Identify which cell holds the provided text, then report its [X, Y] central coordinate. 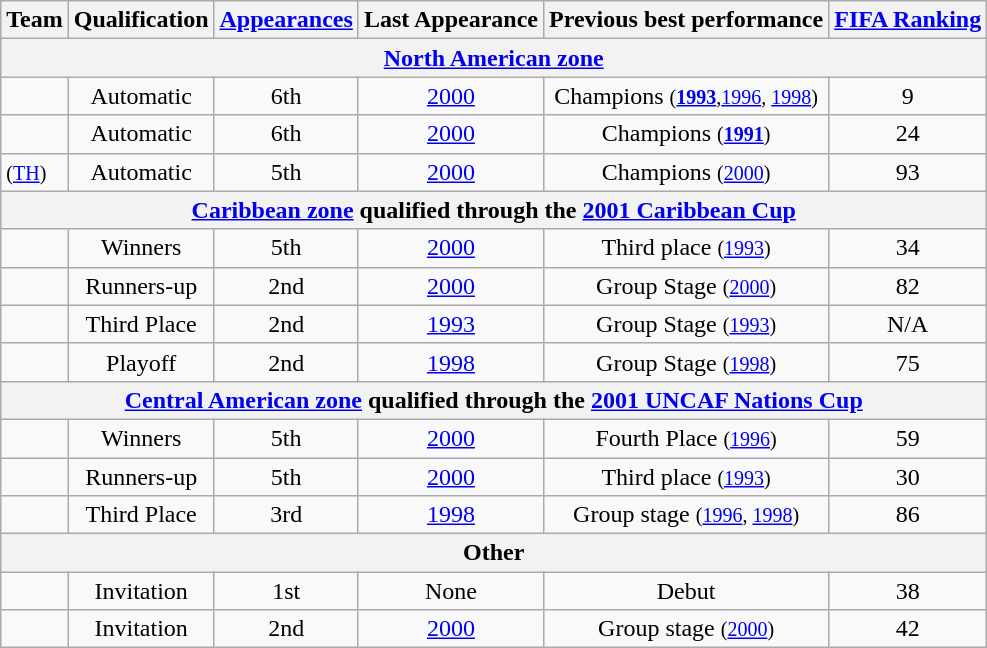
Champions (1991) [686, 134]
Other [494, 553]
Caribbean zone qualified through the 2001 Caribbean Cup [494, 210]
Team [35, 20]
1st [286, 591]
Playoff [141, 362]
59 [908, 438]
38 [908, 591]
Fourth Place (1996) [686, 438]
75 [908, 362]
Last Appearance [450, 20]
Debut [686, 591]
30 [908, 477]
86 [908, 515]
Previous best performance [686, 20]
34 [908, 248]
(TH) [35, 172]
42 [908, 629]
Central American zone qualified through the 2001 UNCAF Nations Cup [494, 400]
9 [908, 96]
Champions (1993,1996, 1998) [686, 96]
82 [908, 286]
1993 [450, 324]
None [450, 591]
North American zone [494, 58]
N/A [908, 324]
Group stage (2000) [686, 629]
Qualification [141, 20]
Champions (2000) [686, 172]
3rd [286, 515]
FIFA Ranking [908, 20]
24 [908, 134]
Group Stage (1993) [686, 324]
Group stage (1996, 1998) [686, 515]
Group Stage (2000) [686, 286]
Appearances [286, 20]
93 [908, 172]
Group Stage (1998) [686, 362]
